Determine the (x, y) coordinate at the center of the cell enclosing the given text.  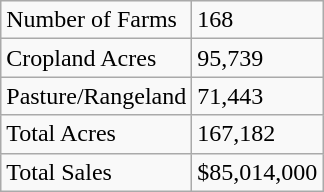
Cropland Acres (96, 58)
Total Acres (96, 134)
Pasture/Rangeland (96, 96)
168 (258, 20)
71,443 (258, 96)
Total Sales (96, 172)
167,182 (258, 134)
Number of Farms (96, 20)
$85,014,000 (258, 172)
95,739 (258, 58)
